For the text-containing cell, return its midpoint in (x, y) coordinate format. 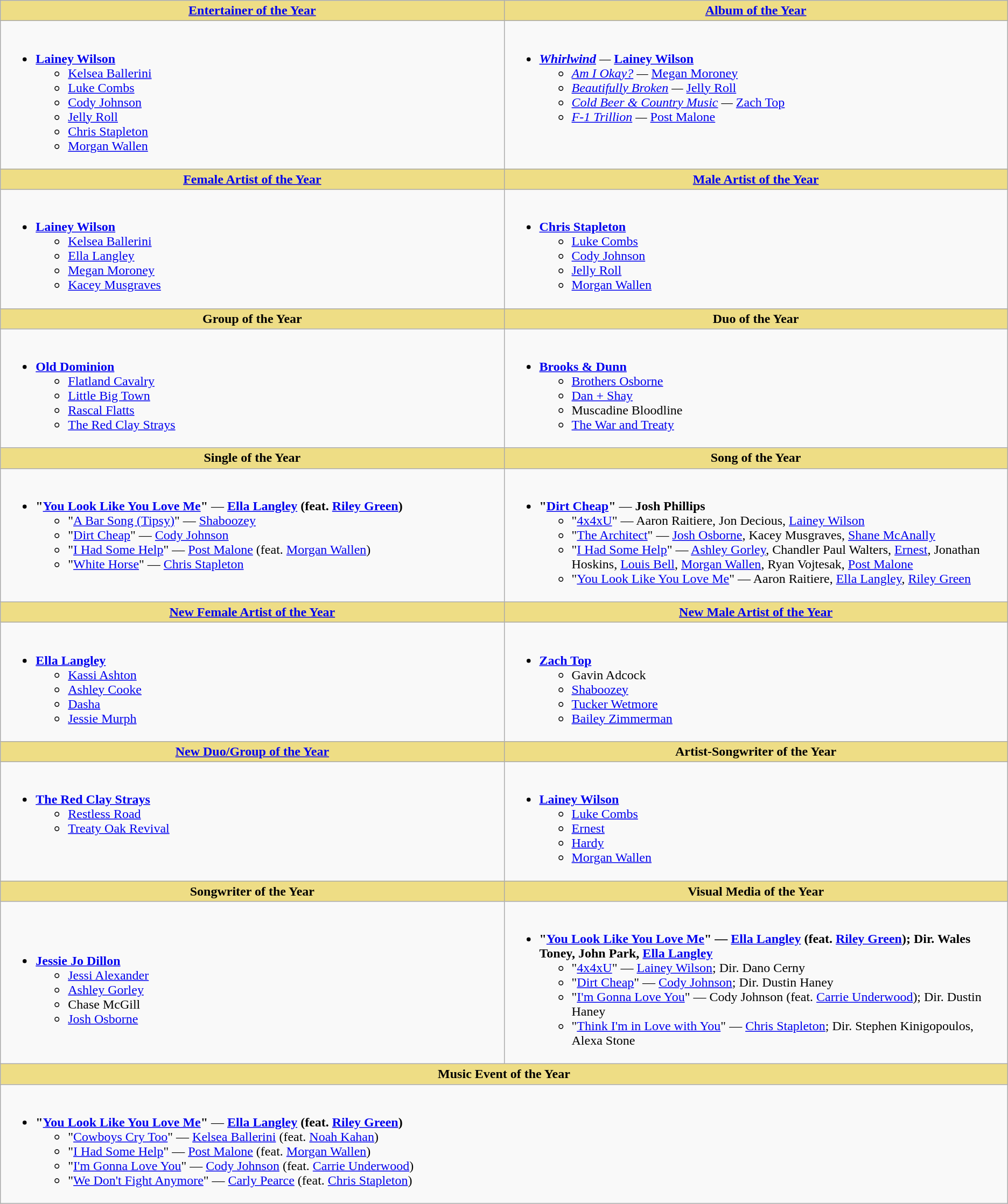
Song of the Year (756, 458)
Lainey WilsonKelsea BalleriniElla LangleyMegan MoroneyKacey Musgraves (252, 249)
Lainey WilsonLuke CombsErnestHardyMorgan Wallen (756, 821)
New Duo/Group of the Year (252, 751)
New Male Artist of the Year (756, 612)
Album of the Year (756, 11)
Old DominionFlatland CavalryLittle Big TownRascal FlattsThe Red Clay Strays (252, 389)
Duo of the Year (756, 319)
Whirlwind — Lainey WilsonAm I Okay? — Megan MoroneyBeautifully Broken — Jelly RollCold Beer & Country Music — Zach TopF-1 Trillion — Post Malone (756, 95)
Visual Media of the Year (756, 891)
Music Event of the Year (504, 1074)
Group of the Year (252, 319)
Male Artist of the Year (756, 179)
Brooks & DunnBrothers OsborneDan + ShayMuscadine BloodlineThe War and Treaty (756, 389)
New Female Artist of the Year (252, 612)
Jessie Jo DillonJessi AlexanderAshley GorleyChase McGillJosh Osborne (252, 983)
Lainey WilsonKelsea BalleriniLuke CombsCody JohnsonJelly RollChris StapletonMorgan Wallen (252, 95)
The Red Clay StraysRestless RoadTreaty Oak Revival (252, 821)
Entertainer of the Year (252, 11)
Ella LangleyKassi AshtonAshley CookeDashaJessie Murph (252, 681)
Single of the Year (252, 458)
Songwriter of the Year (252, 891)
Zach TopGavin AdcockShaboozeyTucker WetmoreBailey Zimmerman (756, 681)
Chris StapletonLuke CombsCody JohnsonJelly RollMorgan Wallen (756, 249)
Female Artist of the Year (252, 179)
Artist-Songwriter of the Year (756, 751)
